Pinpoint the cell where the given text exists, returning its (x, y) midpoint coordinate. 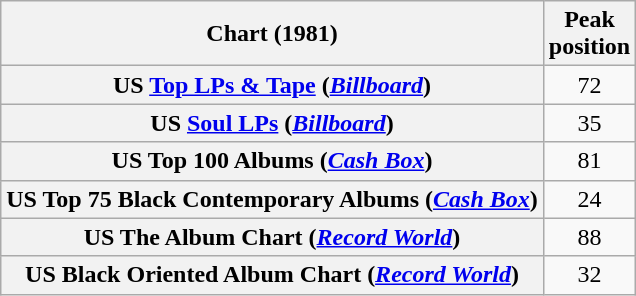
US The Album Chart (Record World) (272, 237)
81 (589, 161)
72 (589, 85)
US Top 100 Albums (Cash Box) (272, 161)
Chart (1981) (272, 34)
US Soul LPs (Billboard) (272, 123)
US Top LPs & Tape (Billboard) (272, 85)
Peakposition (589, 34)
88 (589, 237)
US Black Oriented Album Chart (Record World) (272, 275)
35 (589, 123)
32 (589, 275)
US Top 75 Black Contemporary Albums (Cash Box) (272, 199)
24 (589, 199)
